Locate the cell with the specified text and output its [X, Y] center coordinate. 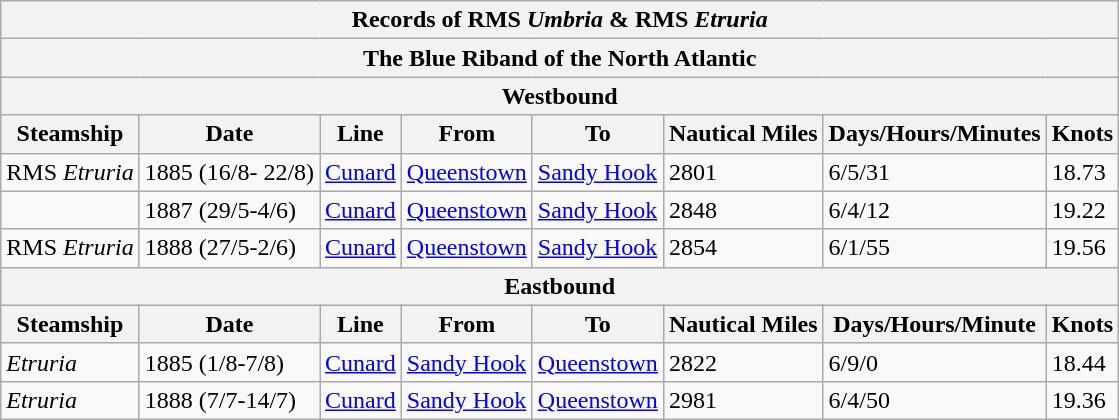
6/5/31 [934, 172]
6/4/12 [934, 210]
18.44 [1082, 362]
1885 (16/8- 22/8) [229, 172]
2854 [743, 248]
18.73 [1082, 172]
Westbound [560, 96]
2981 [743, 400]
19.36 [1082, 400]
Records of RMS Umbria & RMS Etruria [560, 20]
2822 [743, 362]
1888 (7/7-14/7) [229, 400]
19.22 [1082, 210]
2801 [743, 172]
1885 (1/8-7/8) [229, 362]
6/4/50 [934, 400]
Days/Hours/Minute [934, 324]
Days/Hours/Minutes [934, 134]
The Blue Riband of the North Atlantic [560, 58]
2848 [743, 210]
6/9/0 [934, 362]
Eastbound [560, 286]
1888 (27/5-2/6) [229, 248]
19.56 [1082, 248]
1887 (29/5-4/6) [229, 210]
6/1/55 [934, 248]
